Provide the (X, Y) coordinate of the cell's center where the given text is located.  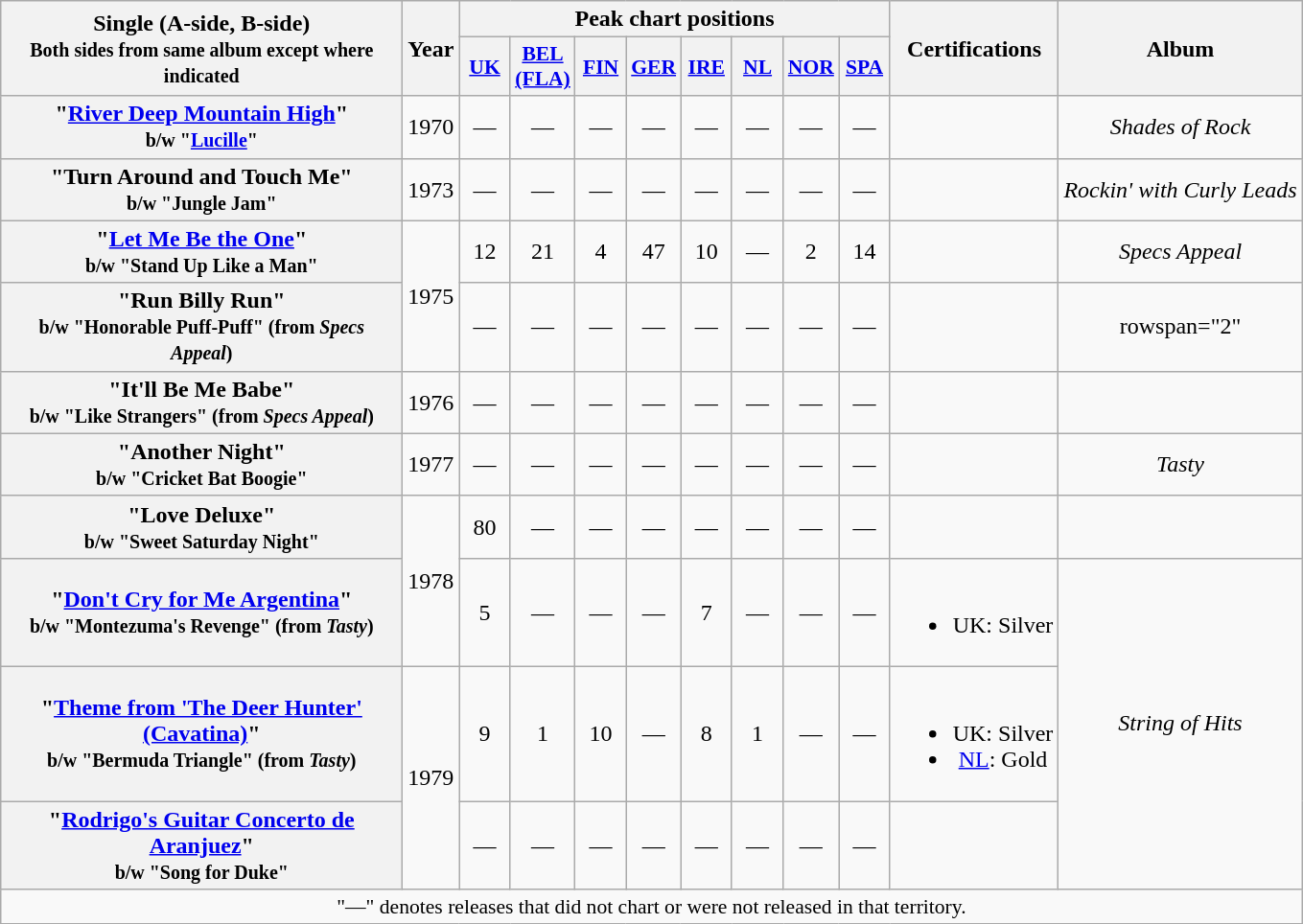
"—" denotes releases that did not chart or were not released in that territory. (652, 907)
1975 (431, 295)
IRE (706, 67)
80 (485, 527)
12 (485, 251)
Year (431, 48)
1970 (431, 127)
14 (865, 251)
8 (706, 733)
Rockin' with Curly Leads (1180, 190)
"Let Me Be the One"b/w "Stand Up Like a Man" (201, 251)
"Rodrigo's Guitar Concerto de Aranjuez"b/w "Song for Duke" (201, 845)
BEL (FLA) (543, 67)
String of Hits (1180, 723)
Tasty (1180, 464)
"River Deep Mountain High" b/w "Lucille" (201, 127)
1977 (431, 464)
2 (811, 251)
Shades of Rock (1180, 127)
5 (485, 612)
UK: SilverNL: Gold (974, 733)
NOR (811, 67)
rowspan="2" (1180, 327)
UK (485, 67)
"Don't Cry for Me Argentina"b/w "Montezuma's Revenge" (from Tasty) (201, 612)
1978 (431, 581)
FIN (600, 67)
4 (600, 251)
1976 (431, 403)
GER (654, 67)
7 (706, 612)
"Turn Around and Touch Me"b/w "Jungle Jam" (201, 190)
NL (757, 67)
UK: Silver (974, 612)
"Theme from 'The Deer Hunter' (Cavatina)"b/w "Bermuda Triangle" (from Tasty) (201, 733)
"Love Deluxe"b/w "Sweet Saturday Night" (201, 527)
"It'll Be Me Babe"b/w "Like Strangers" (from Specs Appeal) (201, 403)
21 (543, 251)
Certifications (974, 48)
47 (654, 251)
1973 (431, 190)
"Another Night"b/w "Cricket Bat Boogie" (201, 464)
Specs Appeal (1180, 251)
9 (485, 733)
"Run Billy Run"b/w "Honorable Puff-Puff" (from Specs Appeal) (201, 327)
Peak chart positions (675, 19)
Album (1180, 48)
1979 (431, 777)
SPA (865, 67)
Single (A-side, B-side)Both sides from same album except where indicated (201, 48)
